Return the (X, Y) coordinate for the center point of the cell that contains the specified text.  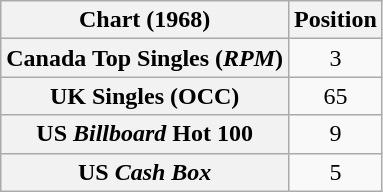
3 (336, 58)
9 (336, 134)
Canada Top Singles (RPM) (145, 58)
5 (336, 172)
US Cash Box (145, 172)
Chart (1968) (145, 20)
Position (336, 20)
UK Singles (OCC) (145, 96)
65 (336, 96)
US Billboard Hot 100 (145, 134)
